From the cell containing the given text, extract its center point as [x, y] coordinate. 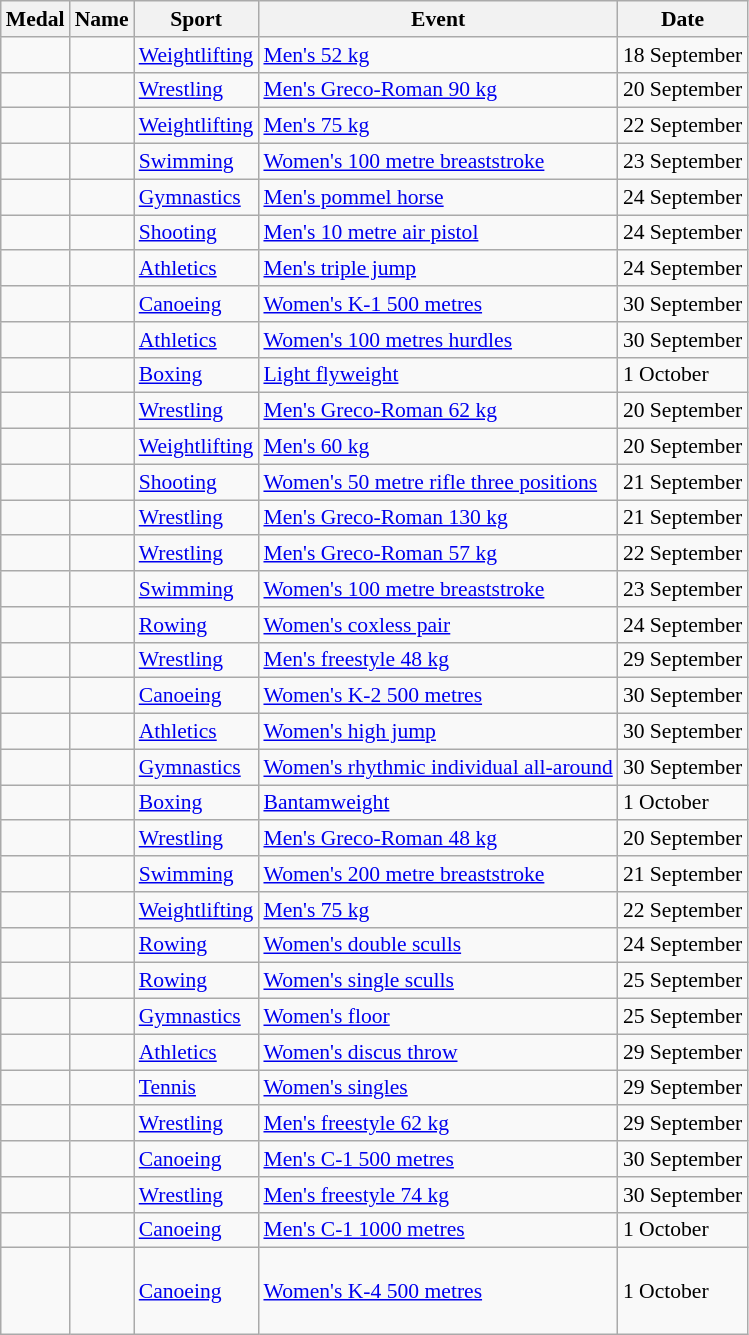
Men's 52 kg [438, 55]
Men's freestyle 48 kg [438, 660]
Bantamweight [438, 803]
Men's 60 kg [438, 447]
Men's C-1 1000 metres [438, 1230]
Women's rhythmic individual all-around [438, 767]
Women's double sculls [438, 945]
Men's freestyle 74 kg [438, 1195]
Men's Greco-Roman 130 kg [438, 518]
Men's pommel horse [438, 197]
Men's C-1 500 metres [438, 1159]
Men's 10 metre air pistol [438, 233]
Sport [196, 19]
Event [438, 19]
Women's K-2 500 metres [438, 696]
Women's 200 metre breaststroke [438, 874]
Women's single sculls [438, 981]
Light flyweight [438, 375]
Men's Greco-Roman 57 kg [438, 554]
Women's 100 metres hurdles [438, 340]
Women's singles [438, 1088]
Women's K-4 500 metres [438, 1292]
Women's discus throw [438, 1052]
Women's high jump [438, 732]
Men's triple jump [438, 269]
Women's 50 metre rifle three positions [438, 482]
Women's floor [438, 1017]
Medal [36, 19]
Women's K-1 500 metres [438, 304]
Name [102, 19]
Date [682, 19]
Men's Greco-Roman 48 kg [438, 839]
Men's Greco-Roman 62 kg [438, 411]
Tennis [196, 1088]
Men's Greco-Roman 90 kg [438, 90]
18 September [682, 55]
Men's freestyle 62 kg [438, 1124]
Women's coxless pair [438, 625]
